Provide the (X, Y) coordinate of the cell's center where the given text is located.  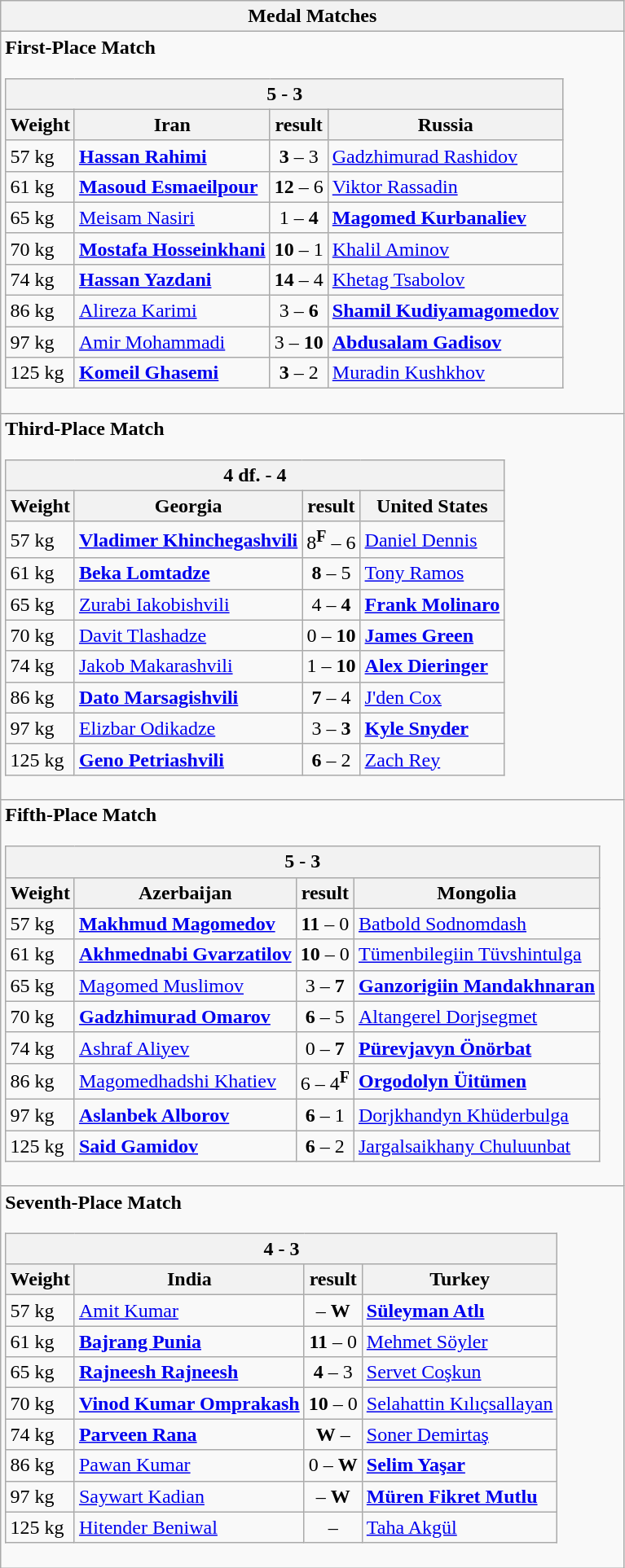
Davit Tlashadze (187, 635)
Hitender Beniwal (189, 1527)
Tümenbilegiin Tüvshintulga (476, 955)
Magomed Muslimov (185, 986)
Pürevjavyn Önörbat (476, 1048)
12 – 6 (298, 187)
Zurabi Iakobishvili (187, 604)
Akhmednabi Gvarzatilov (185, 955)
1 – 4 (298, 217)
Süleyman Atlı (460, 1311)
Batbold Sodnomdash (476, 924)
0 – 7 (324, 1048)
Saywart Kadian (189, 1496)
8 – 5 (331, 573)
Amit Kumar (189, 1311)
Altangerel Dorjsegmet (476, 1017)
W – (332, 1434)
James Green (432, 635)
Ashraf Aliyev (185, 1048)
Khetag Tsabolov (445, 279)
Russia (445, 125)
India (189, 1280)
Servet Coşkun (460, 1373)
Vladimer Khinchegashvili (187, 539)
Hassan Rahimi (172, 156)
Hassan Yazdani (172, 279)
Selahattin Kılıçsallayan (460, 1403)
Bajrang Punia (189, 1342)
Ganzorigiin Mandakhnaran (476, 986)
Kyle Snyder (432, 728)
Medal Matches (313, 16)
Vinod Kumar Omprakash (189, 1403)
7 – 4 (331, 697)
Jakob Makarashvili (187, 666)
0 – 10 (331, 635)
Mehmet Söyler (460, 1342)
Zach Rey (432, 759)
4 – 4 (331, 604)
Tony Ramos (432, 573)
Masoud Esmaeilpour (172, 187)
Frank Molinaro (432, 604)
Magomedhadshi Khatiev (185, 1082)
3 – 10 (298, 342)
Amir Mohammadi (172, 342)
Parveen Rana (189, 1434)
Daniel Dennis (432, 539)
Orgodolyn Üitümen (476, 1082)
Gadzhimurad Omarov (185, 1017)
Meisam Nasiri (172, 217)
Abdusalam Gadisov (445, 342)
Shamil Kudiyamagomedov (445, 311)
Alex Dieringer (432, 666)
Mongolia (476, 893)
Magomed Kurbanaliev (445, 217)
Said Gamidov (185, 1146)
Taha Akgül (460, 1527)
Khalil Aminov (445, 248)
6 – 1 (324, 1115)
4 - 3 (282, 1249)
3 – 7 (324, 986)
Rajneesh Rajneesh (189, 1373)
Elizbar Odikadze (187, 728)
Iran (172, 125)
Aslanbek Alborov (185, 1115)
Pawan Kumar (189, 1465)
Geno Petriashvili (187, 759)
– (332, 1527)
United States (432, 506)
6 – 4F (324, 1082)
Beka Lomtadze (187, 573)
8F – 6 (331, 539)
Komeil Ghasemi (172, 373)
Jargalsaikhany Chuluunbat (476, 1146)
Mostafa Hosseinkhani (172, 248)
3 – 6 (298, 311)
Müren Fikret Mutlu (460, 1496)
4 df. - 4 (255, 475)
Dato Marsagishvili (187, 697)
Makhmud Magomedov (185, 924)
Soner Demirtaş (460, 1434)
Azerbaijan (185, 893)
Viktor Rassadin (445, 187)
J'den Cox (432, 697)
1 – 10 (331, 666)
Muradin Kushkhov (445, 373)
3 – 2 (298, 373)
Alireza Karimi (172, 311)
Georgia (187, 506)
Dorjkhandyn Khüderbulga (476, 1115)
Turkey (460, 1280)
10 – 1 (298, 248)
6 – 5 (324, 1017)
Gadzhimurad Rashidov (445, 156)
Selim Yaşar (460, 1465)
14 – 4 (298, 279)
0 – W (332, 1465)
4 – 3 (332, 1373)
